Output the [x, y] coordinate of the center of the cell containing the given text.  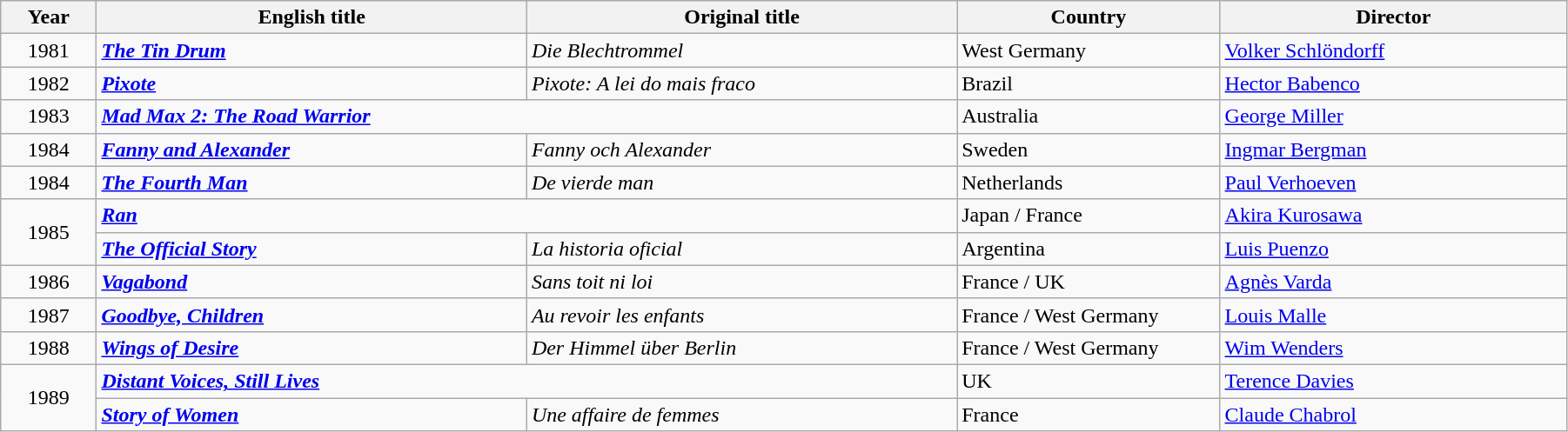
1986 [49, 282]
1987 [49, 315]
Story of Women [312, 415]
Year [49, 17]
France [1089, 415]
1982 [49, 83]
Pixote: A lei do mais fraco [741, 83]
Fanny and Alexander [312, 150]
1985 [49, 232]
1989 [49, 397]
Australia [1089, 116]
Akira Kurosawa [1393, 216]
George Miller [1393, 116]
1983 [49, 116]
UK [1089, 381]
Wings of Desire [312, 348]
Fanny och Alexander [741, 150]
Japan / France [1089, 216]
The Fourth Man [312, 183]
The Tin Drum [312, 50]
Die Blechtrommel [741, 50]
Ingmar Bergman [1393, 150]
La historia oficial [741, 249]
Pixote [312, 83]
Netherlands [1089, 183]
Mad Max 2: The Road Warrior [527, 116]
Ran [527, 216]
Sweden [1089, 150]
Paul Verhoeven [1393, 183]
1988 [49, 348]
Wim Wenders [1393, 348]
1981 [49, 50]
Volker Schlöndorff [1393, 50]
Original title [741, 17]
Une affaire de femmes [741, 415]
Goodbye, Children [312, 315]
France / UK [1089, 282]
Louis Malle [1393, 315]
Terence Davies [1393, 381]
Hector Babenco [1393, 83]
The Official Story [312, 249]
Agnès Varda [1393, 282]
Director [1393, 17]
Claude Chabrol [1393, 415]
Distant Voices, Still Lives [527, 381]
West Germany [1089, 50]
De vierde man [741, 183]
English title [312, 17]
Au revoir les enfants [741, 315]
Brazil [1089, 83]
Country [1089, 17]
Luis Puenzo [1393, 249]
Sans toit ni loi [741, 282]
Argentina [1089, 249]
Der Himmel über Berlin [741, 348]
Vagabond [312, 282]
